Find where the given text appears and provide that cell's center as (X, Y) coordinate. 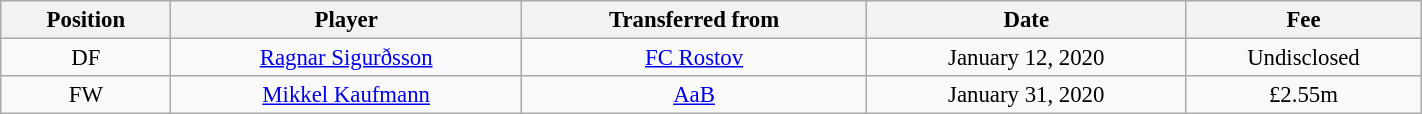
Position (86, 20)
Fee (1304, 20)
Undisclosed (1304, 58)
FC Rostov (694, 58)
Date (1026, 20)
AaB (694, 95)
January 12, 2020 (1026, 58)
Mikkel Kaufmann (346, 95)
FW (86, 95)
January 31, 2020 (1026, 95)
Transferred from (694, 20)
Player (346, 20)
DF (86, 58)
£2.55m (1304, 95)
Ragnar Sigurðsson (346, 58)
